Return (x, y) of the center of cell containing provided text 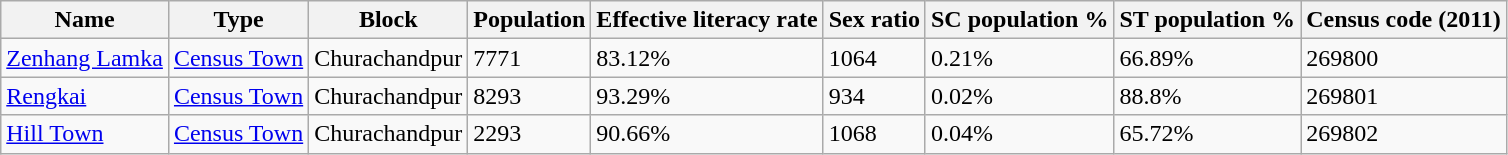
Population (530, 20)
269801 (1404, 96)
8293 (530, 96)
65.72% (1208, 134)
Sex ratio (874, 20)
Type (238, 20)
2293 (530, 134)
Census code (2011) (1404, 20)
269802 (1404, 134)
934 (874, 96)
1064 (874, 58)
7771 (530, 58)
Rengkai (85, 96)
Zenhang Lamka (85, 58)
Name (85, 20)
93.29% (707, 96)
0.02% (1019, 96)
Block (388, 20)
ST population % (1208, 20)
1068 (874, 134)
0.04% (1019, 134)
Hill Town (85, 134)
88.8% (1208, 96)
0.21% (1019, 58)
90.66% (707, 134)
SC population % (1019, 20)
66.89% (1208, 58)
269800 (1404, 58)
83.12% (707, 58)
Effective literacy rate (707, 20)
